From the cell containing the given text, extract its center point as (X, Y) coordinate. 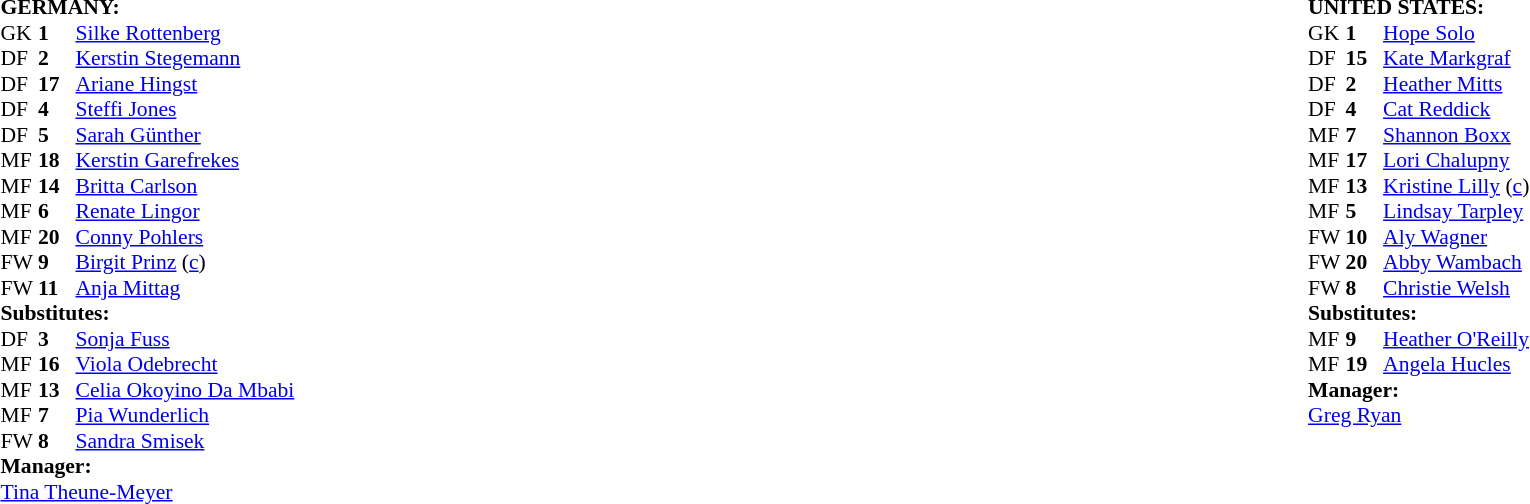
Kerstin Stegemann (186, 59)
Kristine Lilly (c) (1456, 186)
Anja Mittag (186, 288)
Heather Mitts (1456, 84)
Greg Ryan (1418, 415)
Sonja Fuss (186, 339)
Abby Wambach (1456, 263)
Pia Wunderlich (186, 415)
Christie Welsh (1456, 288)
Cat Reddick (1456, 109)
Aly Wagner (1456, 237)
Britta Carlson (186, 186)
Steffi Jones (186, 109)
Celia Okoyino Da Mbabi (186, 390)
19 (1365, 365)
Heather O'Reilly (1456, 339)
10 (1365, 237)
3 (57, 339)
Lindsay Tarpley (1456, 211)
15 (1365, 59)
Hope Solo (1456, 33)
Renate Lingor (186, 211)
Lori Chalupny (1456, 161)
Silke Rottenberg (186, 33)
Kate Markgraf (1456, 59)
Birgit Prinz (c) (186, 263)
Ariane Hingst (186, 84)
16 (57, 365)
Sandra Smisek (186, 441)
Viola Odebrecht (186, 365)
Conny Pohlers (186, 237)
11 (57, 288)
6 (57, 211)
Angela Hucles (1456, 365)
18 (57, 161)
Shannon Boxx (1456, 135)
Sarah Günther (186, 135)
Kerstin Garefrekes (186, 161)
14 (57, 186)
